Pinpoint the cell where the given text exists, returning its [X, Y] midpoint coordinate. 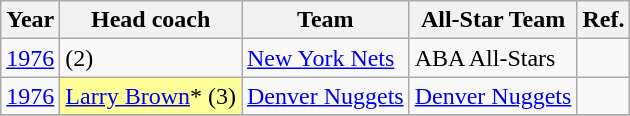
Head coach [151, 20]
Ref. [604, 20]
All-Star Team [493, 20]
Year [30, 20]
ABA All-Stars [493, 58]
Larry Brown* (3) [151, 96]
New York Nets [326, 58]
(2) [151, 58]
Team [326, 20]
